Determine the [x, y] coordinate at the center of the cell enclosing the given text.  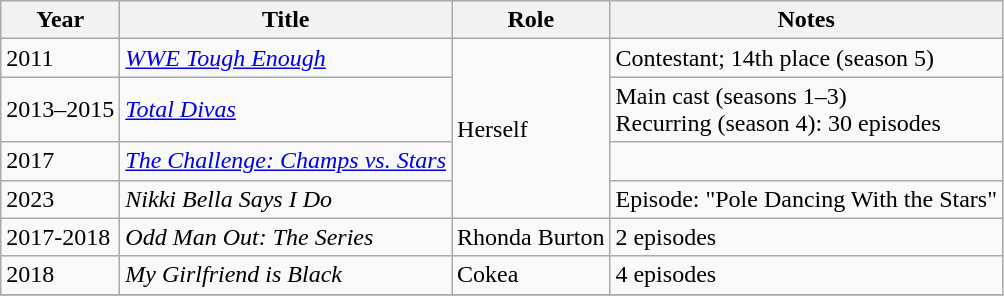
4 episodes [806, 275]
Year [60, 20]
2 episodes [806, 237]
Cokea [531, 275]
2013–2015 [60, 110]
2017-2018 [60, 237]
2018 [60, 275]
Main cast (seasons 1–3)Recurring (season 4): 30 episodes [806, 110]
My Girlfriend is Black [286, 275]
2017 [60, 161]
Notes [806, 20]
2023 [60, 199]
Odd Man Out: The Series [286, 237]
Contestant; 14th place (season 5) [806, 58]
The Challenge: Champs vs. Stars [286, 161]
Title [286, 20]
Herself [531, 128]
Total Divas [286, 110]
Episode: "Pole Dancing With the Stars" [806, 199]
Role [531, 20]
Nikki Bella Says I Do [286, 199]
Rhonda Burton [531, 237]
2011 [60, 58]
WWE Tough Enough [286, 58]
